Pinpoint the cell where the given text exists, returning its [X, Y] midpoint coordinate. 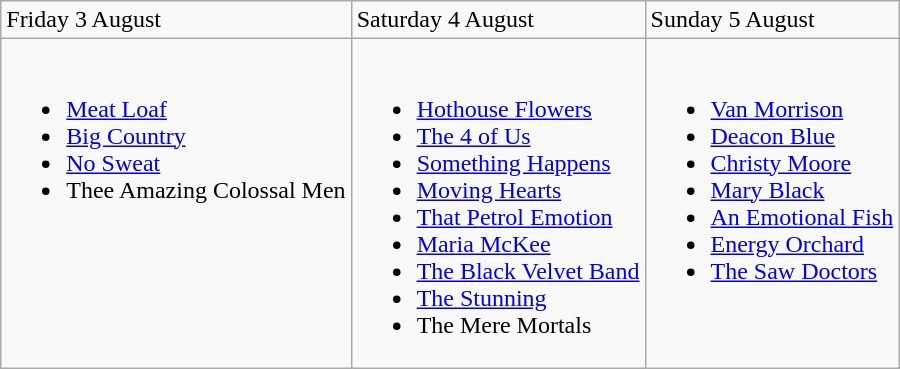
Saturday 4 August [498, 20]
Sunday 5 August [772, 20]
Meat LoafBig CountryNo SweatThee Amazing Colossal Men [176, 204]
Van MorrisonDeacon BlueChristy MooreMary BlackAn Emotional FishEnergy OrchardThe Saw Doctors [772, 204]
Hothouse FlowersThe 4 of UsSomething HappensMoving HeartsThat Petrol EmotionMaria McKeeThe Black Velvet BandThe StunningThe Mere Mortals [498, 204]
Friday 3 August [176, 20]
